Identify which cell holds the provided text, then report its [X, Y] central coordinate. 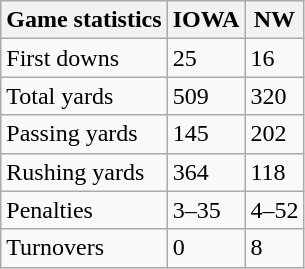
IOWA [206, 20]
16 [274, 58]
202 [274, 134]
364 [206, 172]
Rushing yards [84, 172]
4–52 [274, 210]
118 [274, 172]
Turnovers [84, 248]
Game statistics [84, 20]
First downs [84, 58]
8 [274, 248]
Passing yards [84, 134]
509 [206, 96]
25 [206, 58]
320 [274, 96]
Penalties [84, 210]
145 [206, 134]
NW [274, 20]
Total yards [84, 96]
0 [206, 248]
3–35 [206, 210]
